Provide the (x, y) coordinate of the cell's center where the given text is located.  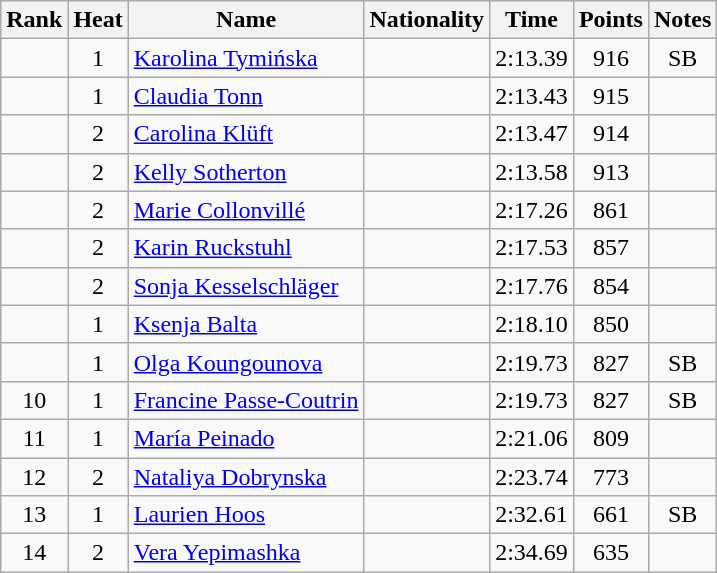
Ksenja Balta (246, 324)
Name (246, 20)
13 (34, 515)
2:21.06 (532, 438)
Nataliya Dobrynska (246, 477)
916 (610, 58)
2:34.69 (532, 553)
Olga Koungounova (246, 362)
Karolina Tymińska (246, 58)
Notes (682, 20)
Points (610, 20)
2:13.58 (532, 172)
635 (610, 553)
Marie Collonvillé (246, 210)
857 (610, 248)
2:13.47 (532, 134)
809 (610, 438)
Time (532, 20)
850 (610, 324)
Vera Yepimashka (246, 553)
Nationality (427, 20)
2:13.43 (532, 96)
10 (34, 400)
María Peinado (246, 438)
2:17.26 (532, 210)
2:18.10 (532, 324)
854 (610, 286)
773 (610, 477)
Francine Passe-Coutrin (246, 400)
Karin Ruckstuhl (246, 248)
11 (34, 438)
Carolina Klüft (246, 134)
2:17.76 (532, 286)
915 (610, 96)
2:32.61 (532, 515)
Claudia Tonn (246, 96)
Laurien Hoos (246, 515)
Kelly Sotherton (246, 172)
12 (34, 477)
Sonja Kesselschläger (246, 286)
2:23.74 (532, 477)
2:17.53 (532, 248)
Heat (98, 20)
2:13.39 (532, 58)
14 (34, 553)
Rank (34, 20)
661 (610, 515)
913 (610, 172)
914 (610, 134)
861 (610, 210)
